Determine the (X, Y) coordinate at the center of the cell enclosing the given text.  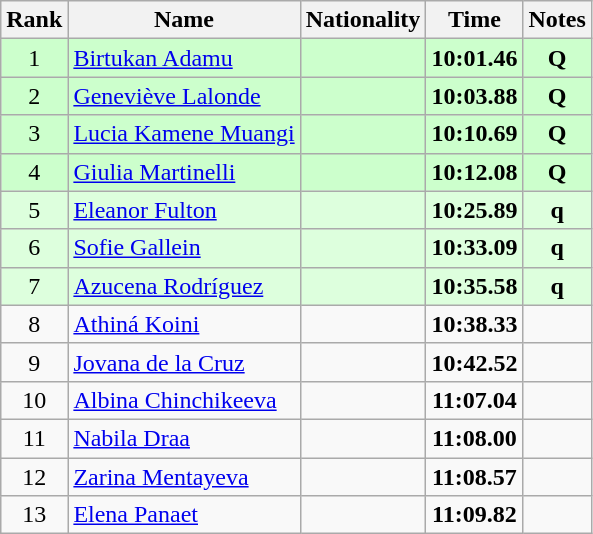
10:10.69 (474, 134)
Lucia Kamene Muangi (184, 134)
Nabila Draa (184, 438)
Nationality (363, 20)
11:09.82 (474, 515)
10 (34, 400)
Athiná Koini (184, 324)
12 (34, 477)
10:25.89 (474, 210)
11:08.57 (474, 477)
10:35.58 (474, 286)
10:03.88 (474, 96)
10:12.08 (474, 172)
Notes (557, 20)
Eleanor Fulton (184, 210)
Albina Chinchikeeva (184, 400)
4 (34, 172)
1 (34, 58)
Geneviève Lalonde (184, 96)
8 (34, 324)
Time (474, 20)
10:01.46 (474, 58)
11:07.04 (474, 400)
Rank (34, 20)
Jovana de la Cruz (184, 362)
5 (34, 210)
Giulia Martinelli (184, 172)
10:38.33 (474, 324)
Name (184, 20)
2 (34, 96)
11:08.00 (474, 438)
10:33.09 (474, 248)
Elena Panaet (184, 515)
Sofie Gallein (184, 248)
10:42.52 (474, 362)
Birtukan Adamu (184, 58)
6 (34, 248)
Zarina Mentayeva (184, 477)
Azucena Rodríguez (184, 286)
9 (34, 362)
13 (34, 515)
11 (34, 438)
3 (34, 134)
7 (34, 286)
